Output the (X, Y) coordinate of the center of the cell containing the given text.  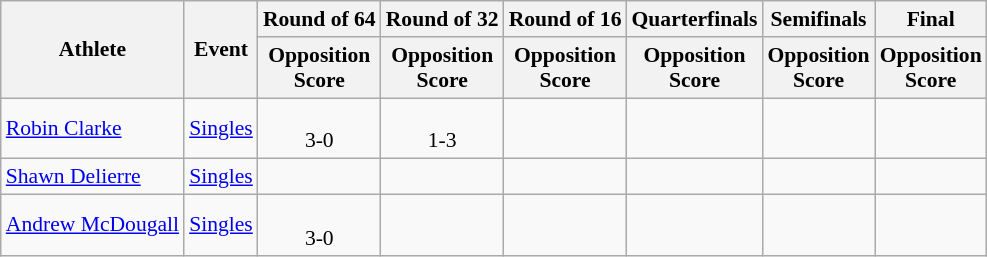
Event (221, 50)
Andrew McDougall (92, 226)
Shawn Delierre (92, 177)
Final (931, 19)
Athlete (92, 50)
Semifinals (819, 19)
Round of 16 (566, 19)
Round of 64 (320, 19)
Robin Clarke (92, 128)
1-3 (442, 128)
Round of 32 (442, 19)
Quarterfinals (694, 19)
